Return the (x, y) coordinate for the center point of the cell that contains the specified text.  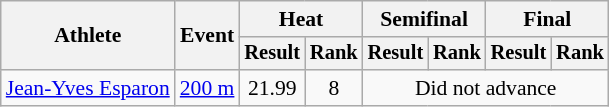
21.99 (272, 88)
8 (334, 88)
Heat (300, 19)
Jean-Yves Esparon (88, 88)
Semifinal (424, 19)
Event (208, 36)
Athlete (88, 36)
200 m (208, 88)
Final (548, 19)
Did not advance (486, 88)
